Scan for the cell matching the given text and deliver its (x, y) coordinate at center. 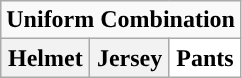
Pants (204, 58)
Helmet (46, 58)
Jersey (130, 58)
Uniform Combination (121, 20)
